Extract the [X, Y] coordinate from the center of the cell holding the provided text.  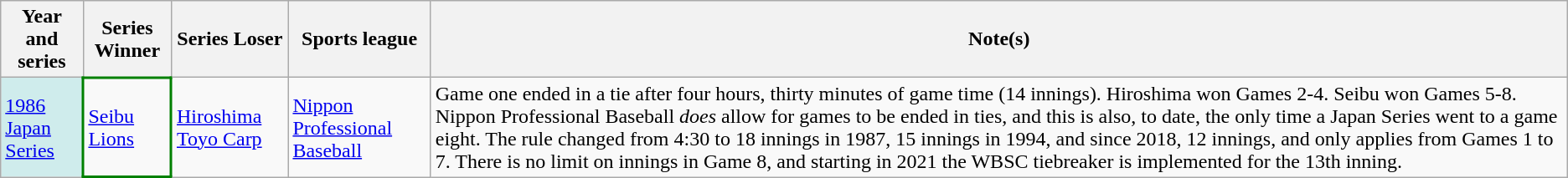
Year and series [42, 39]
1986 Japan Series [42, 127]
Sports league [359, 39]
Note(s) [998, 39]
Nippon Professional Baseball [359, 127]
Series Winner [127, 39]
Series Loser [230, 39]
Hiroshima Toyo Carp [230, 127]
Seibu Lions [127, 127]
